Search for the cell housing the specified text and yield its [X, Y] center coordinate. 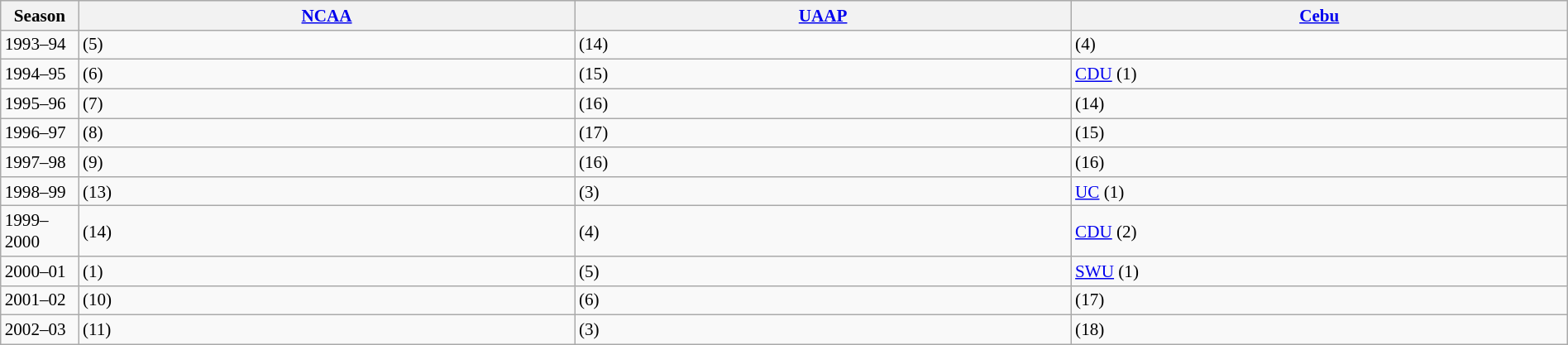
1995–96 [40, 103]
(9) [327, 162]
1997–98 [40, 162]
UC (1) [1319, 190]
CDU (1) [1319, 74]
CDU (2) [1319, 232]
NCAA [327, 15]
1996–97 [40, 132]
1994–95 [40, 74]
SWU (1) [1319, 271]
(13) [327, 190]
2002–03 [40, 329]
1993–94 [40, 45]
(7) [327, 103]
1999–2000 [40, 232]
Season [40, 15]
2000–01 [40, 271]
(18) [1319, 329]
UAAP [823, 15]
(8) [327, 132]
Cebu [1319, 15]
(11) [327, 329]
1998–99 [40, 190]
(10) [327, 299]
2001–02 [40, 299]
(1) [327, 271]
